Provide the [X, Y] coordinate of the cell's center where the given text is located.  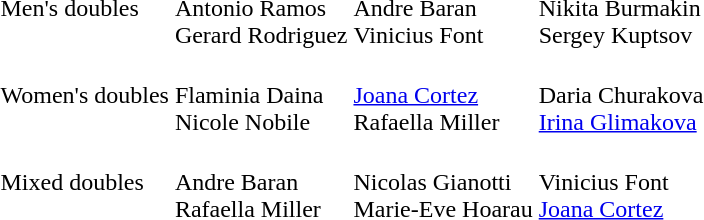
Flaminia DainaNicole Nobile [261, 95]
Joana CortezRafaella Miller [443, 95]
